From the cell containing the given text, extract its center point as (X, Y) coordinate. 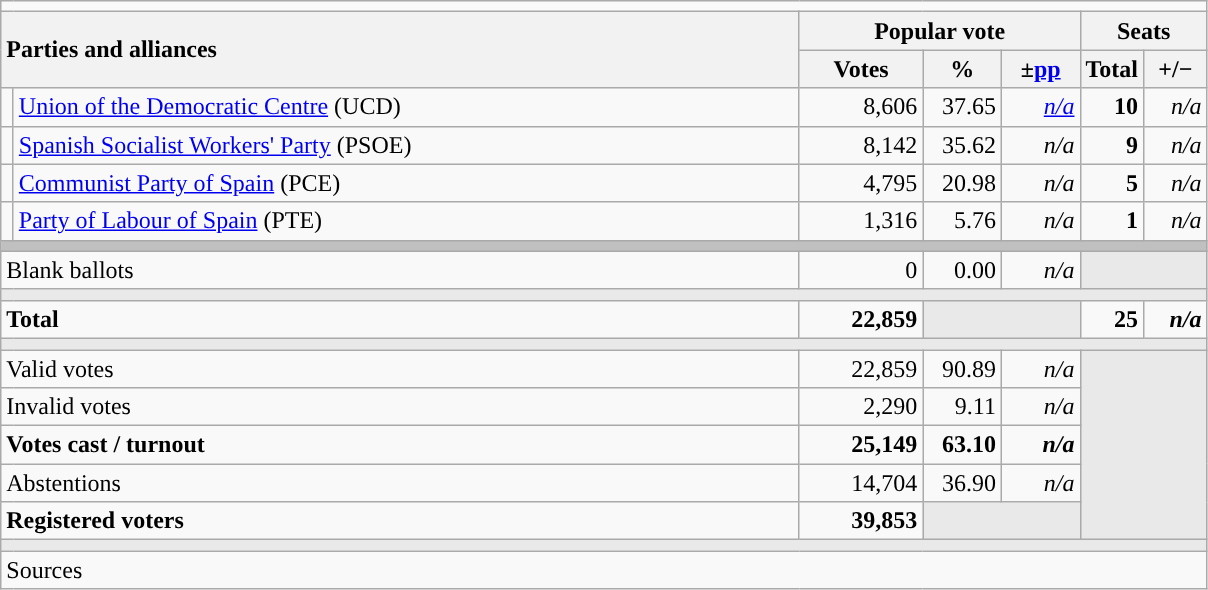
8,606 (861, 107)
5.76 (962, 221)
0.00 (962, 270)
Popular vote (940, 31)
Blank ballots (400, 270)
35.62 (962, 145)
25 (1112, 319)
Party of Labour of Spain (PTE) (406, 221)
Registered voters (400, 521)
20.98 (962, 183)
Parties and alliances (400, 50)
Votes cast / turnout (400, 445)
Valid votes (400, 369)
Spanish Socialist Workers' Party (PSOE) (406, 145)
1 (1112, 221)
9 (1112, 145)
Communist Party of Spain (PCE) (406, 183)
Abstentions (400, 483)
39,853 (861, 521)
90.89 (962, 369)
0 (861, 270)
Invalid votes (400, 407)
8,142 (861, 145)
Seats (1144, 31)
9.11 (962, 407)
+/− (1176, 69)
4,795 (861, 183)
25,149 (861, 445)
Union of the Democratic Centre (UCD) (406, 107)
63.10 (962, 445)
14,704 (861, 483)
±pp (1040, 69)
10 (1112, 107)
% (962, 69)
1,316 (861, 221)
Votes (861, 69)
36.90 (962, 483)
5 (1112, 183)
37.65 (962, 107)
Sources (604, 570)
2,290 (861, 407)
